From the cell containing the given text, extract its center point as (X, Y) coordinate. 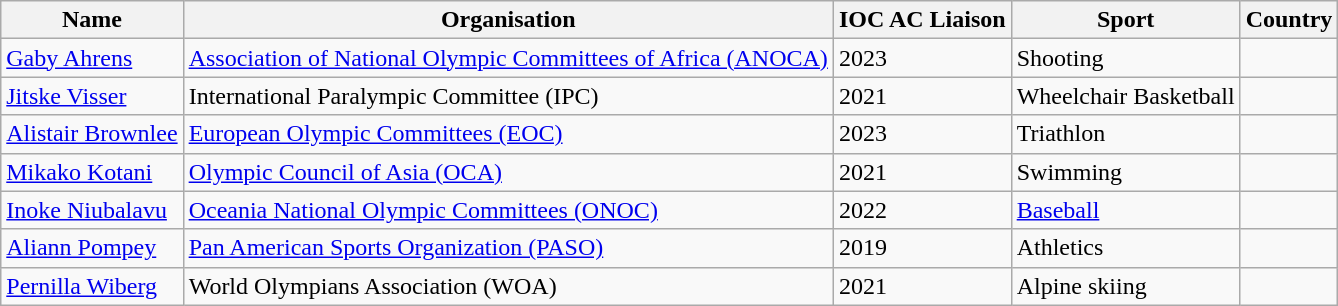
Gaby Ahrens (92, 58)
Shooting (1126, 58)
Sport (1126, 20)
Alpine skiing (1126, 286)
Jitske Visser (92, 96)
Athletics (1126, 248)
Inoke Niubalavu (92, 210)
International Paralympic Committee (IPC) (508, 96)
Mikako Kotani (92, 172)
Organisation (508, 20)
2022 (922, 210)
Swimming (1126, 172)
Baseball (1126, 210)
Triathlon (1126, 134)
Aliann Pompey (92, 248)
World Olympians Association (WOA) (508, 286)
Olympic Council of Asia (OCA) (508, 172)
Oceania National Olympic Committees (ONOC) (508, 210)
Association of National Olympic Committees of Africa (ANOCA) (508, 58)
European Olympic Committees (EOC) (508, 134)
Name (92, 20)
Alistair Brownlee (92, 134)
Country (1289, 20)
2019 (922, 248)
Wheelchair Basketball (1126, 96)
IOC AC Liaison (922, 20)
Pernilla Wiberg (92, 286)
Pan American Sports Organization (PASO) (508, 248)
